Determine the [x, y] coordinate at the center of the cell enclosing the given text.  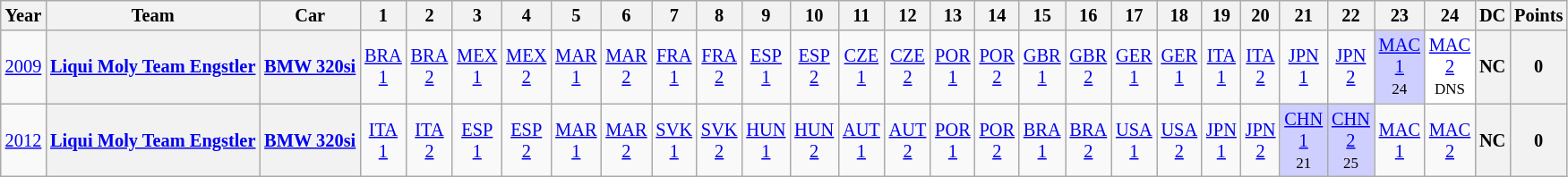
11 [861, 15]
CZE2 [908, 67]
4 [527, 15]
AUT2 [908, 140]
Team [152, 15]
3 [476, 15]
HUN2 [814, 140]
GBR1 [1042, 67]
21 [1304, 15]
GBR2 [1089, 67]
17 [1134, 15]
MEX1 [476, 67]
AUT1 [861, 140]
13 [953, 15]
16 [1089, 15]
1 [383, 15]
CZE1 [861, 67]
2009 [23, 67]
DC [1492, 15]
MAC124 [1400, 67]
23 [1400, 15]
USA2 [1179, 140]
8 [719, 15]
SVK2 [719, 140]
24 [1450, 15]
Car [310, 15]
MEX2 [527, 67]
10 [814, 15]
14 [998, 15]
MAC2 [1450, 140]
19 [1221, 15]
FRA1 [674, 67]
SVK1 [674, 140]
9 [766, 15]
5 [576, 15]
22 [1350, 15]
2012 [23, 140]
20 [1261, 15]
CHN121 [1304, 140]
Year [23, 15]
USA1 [1134, 140]
18 [1179, 15]
7 [674, 15]
HUN1 [766, 140]
6 [626, 15]
FRA2 [719, 67]
12 [908, 15]
Points [1538, 15]
2 [430, 15]
15 [1042, 15]
MAC1 [1400, 140]
CHN225 [1350, 140]
MAC2DNS [1450, 67]
